From the cell containing the given text, extract its center point as [X, Y] coordinate. 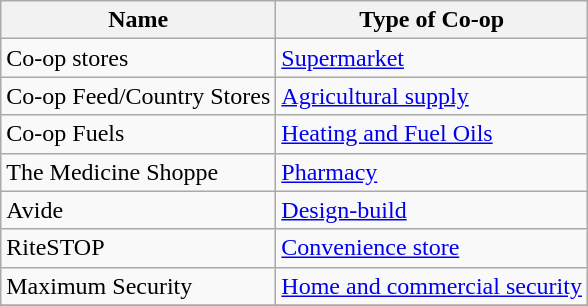
Avide [138, 210]
Pharmacy [432, 172]
Co-op stores [138, 58]
RiteSTOP [138, 248]
Supermarket [432, 58]
Heating and Fuel Oils [432, 134]
Co-op Feed/Country Stores [138, 96]
Convenience store [432, 248]
Co-op Fuels [138, 134]
The Medicine Shoppe [138, 172]
Design-build [432, 210]
Type of Co-op [432, 20]
Agricultural supply [432, 96]
Maximum Security [138, 286]
Name [138, 20]
Home and commercial security [432, 286]
